Return the [X, Y] coordinate for the center point of the cell that contains the specified text.  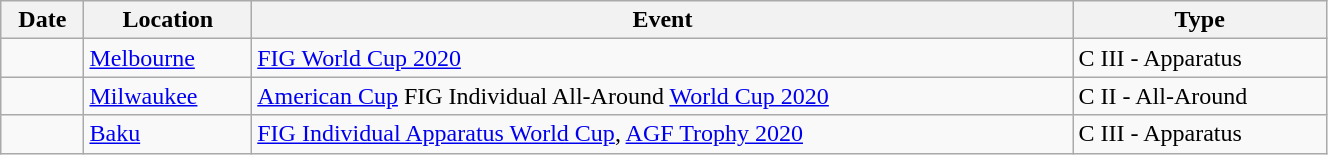
American Cup FIG Individual All-Around World Cup 2020 [662, 96]
FIG World Cup 2020 [662, 58]
Location [168, 20]
Milwaukee [168, 96]
Baku [168, 134]
C II - All-Around [1200, 96]
Date [42, 20]
Event [662, 20]
Melbourne [168, 58]
Type [1200, 20]
FIG Individual Apparatus World Cup, AGF Trophy 2020 [662, 134]
